Find where the given text appears and provide that cell's center as [X, Y] coordinate. 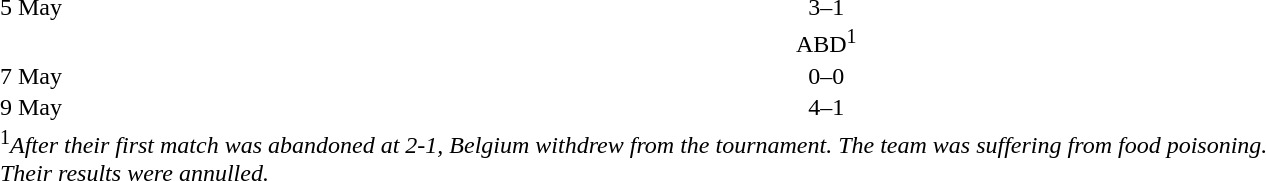
4–1 [826, 108]
0–0 [826, 76]
ABD1 [826, 42]
